Identify which cell holds the provided text, then report its [X, Y] central coordinate. 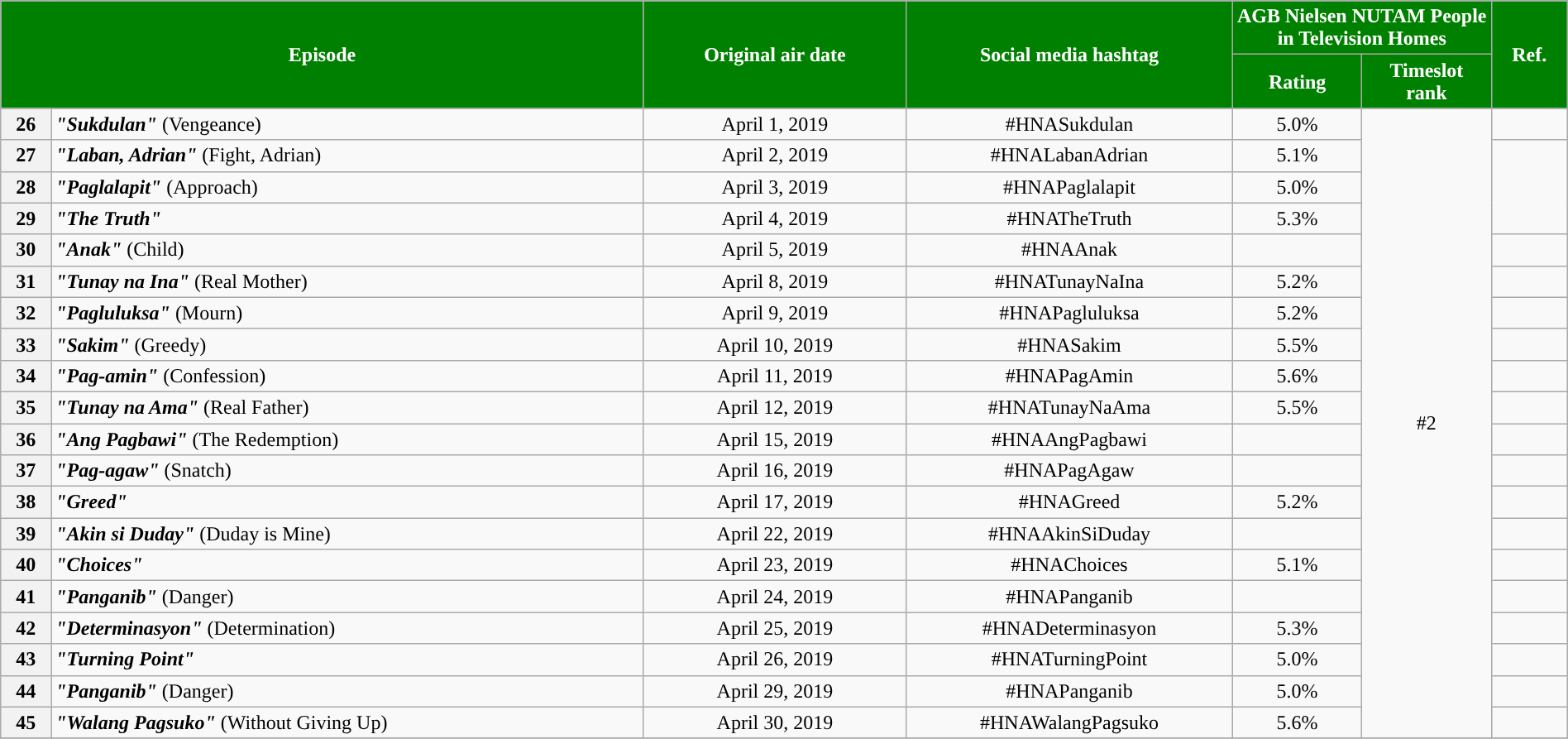
April 26, 2019 [774, 660]
"Turning Point" [347, 660]
41 [26, 597]
31 [26, 281]
April 10, 2019 [774, 344]
Ref. [1529, 55]
April 29, 2019 [774, 691]
"Anak" (Child) [347, 250]
26 [26, 124]
#HNAPagAmin [1070, 376]
42 [26, 628]
April 3, 2019 [774, 187]
"Pag-amin" (Confession) [347, 376]
#HNAChoices [1070, 565]
April 11, 2019 [774, 376]
"The Truth" [347, 218]
April 1, 2019 [774, 124]
30 [26, 250]
"Sukdulan" (Vengeance) [347, 124]
April 16, 2019 [774, 471]
"Tunay na Ama" (Real Father) [347, 407]
#HNATunayNaIna [1070, 281]
"Walang Pagsuko" (Without Giving Up) [347, 722]
Timeslotrank [1427, 81]
April 25, 2019 [774, 628]
39 [26, 534]
April 30, 2019 [774, 722]
28 [26, 187]
April 17, 2019 [774, 502]
#HNAPagluluksa [1070, 313]
"Sakim" (Greedy) [347, 344]
Original air date [774, 55]
38 [26, 502]
"Ang Pagbawi" (The Redemption) [347, 439]
45 [26, 722]
"Paglalapit" (Approach) [347, 187]
#2 [1427, 424]
April 23, 2019 [774, 565]
40 [26, 565]
#HNAAnak [1070, 250]
#HNADeterminasyon [1070, 628]
#HNATunayNaAma [1070, 407]
#HNASukdulan [1070, 124]
34 [26, 376]
#HNATheTruth [1070, 218]
#HNATurningPoint [1070, 660]
29 [26, 218]
April 2, 2019 [774, 156]
"Pagluluksa" (Mourn) [347, 313]
Rating [1297, 81]
#HNAAkinSiDuday [1070, 534]
#HNAGreed [1070, 502]
#HNASakim [1070, 344]
April 4, 2019 [774, 218]
27 [26, 156]
"Pag-agaw" (Snatch) [347, 471]
37 [26, 471]
43 [26, 660]
"Akin si Duday" (Duday is Mine) [347, 534]
April 9, 2019 [774, 313]
April 24, 2019 [774, 597]
AGB Nielsen NUTAM People in Television Homes [1361, 28]
"Tunay na Ina" (Real Mother) [347, 281]
#HNAPaglalapit [1070, 187]
"Greed" [347, 502]
"Determinasyon" (Determination) [347, 628]
April 12, 2019 [774, 407]
#HNAWalangPagsuko [1070, 722]
April 22, 2019 [774, 534]
Episode [323, 55]
#HNAPagAgaw [1070, 471]
36 [26, 439]
April 5, 2019 [774, 250]
"Choices" [347, 565]
April 15, 2019 [774, 439]
33 [26, 344]
April 8, 2019 [774, 281]
35 [26, 407]
#HNALabanAdrian [1070, 156]
44 [26, 691]
"Laban, Adrian" (Fight, Adrian) [347, 156]
Social media hashtag [1070, 55]
#HNAAngPagbawi [1070, 439]
32 [26, 313]
